Return the [X, Y] coordinate for the center point of the cell that contains the specified text.  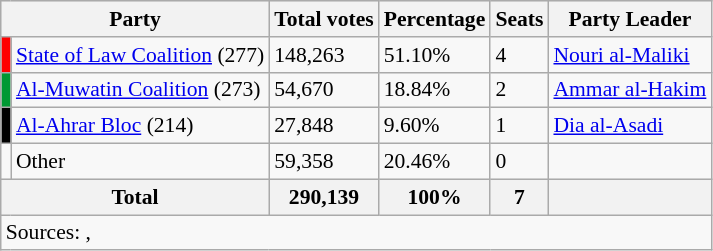
1 [519, 126]
Party Leader [630, 19]
Other [140, 162]
4 [519, 55]
100% [435, 197]
Nouri al-Maliki [630, 55]
7 [519, 197]
18.84% [435, 90]
Sources: , [356, 233]
Al-Muwatin Coalition (273) [140, 90]
Al-Ahrar Bloc (214) [140, 126]
27,848 [324, 126]
290,139 [324, 197]
148,263 [324, 55]
54,670 [324, 90]
51.10% [435, 55]
0 [519, 162]
State of Law Coalition (277) [140, 55]
59,358 [324, 162]
9.60% [435, 126]
2 [519, 90]
20.46% [435, 162]
Party [135, 19]
Percentage [435, 19]
Dia al-Asadi [630, 126]
Ammar al-Hakim [630, 90]
Total [135, 197]
Total votes [324, 19]
Seats [519, 19]
